Return the [X, Y] coordinate for the center point of the cell that contains the specified text.  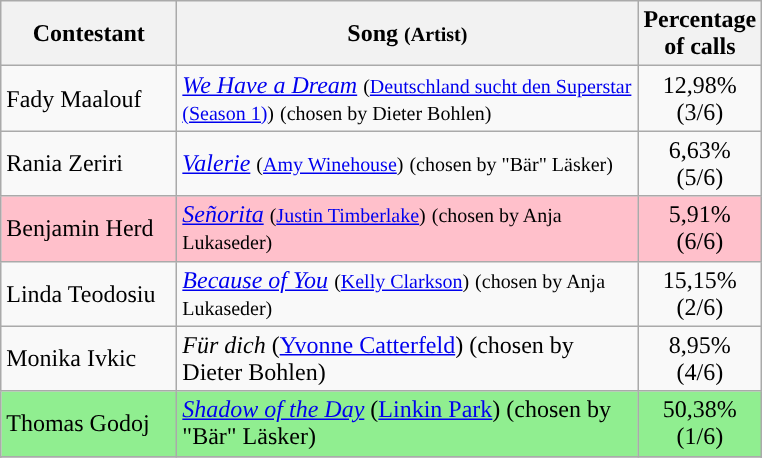
Valerie (Amy Winehouse) (chosen by "Bär" Läsker) [408, 164]
Thomas Godoj [89, 424]
Linda Teodosiu [89, 294]
12,98% (3/6) [700, 98]
50,38% (1/6) [700, 424]
Because of You (Kelly Clarkson) (chosen by Anja Lukaseder) [408, 294]
Song (Artist) [408, 34]
Shadow of the Day (Linkin Park) (chosen by "Bär" Läsker) [408, 424]
Fady Maalouf [89, 98]
Contestant [89, 34]
15,15% (2/6) [700, 294]
Für dich (Yvonne Catterfeld) (chosen by Dieter Bohlen) [408, 358]
Percentage of calls [700, 34]
We Have a Dream (Deutschland sucht den Superstar (Season 1)) (chosen by Dieter Bohlen) [408, 98]
6,63% (5/6) [700, 164]
8,95% (4/6) [700, 358]
Señorita (Justin Timberlake) (chosen by Anja Lukaseder) [408, 228]
Rania Zeriri [89, 164]
Monika Ivkic [89, 358]
5,91% (6/6) [700, 228]
Benjamin Herd [89, 228]
